Return [x, y] of the center of cell containing provided text 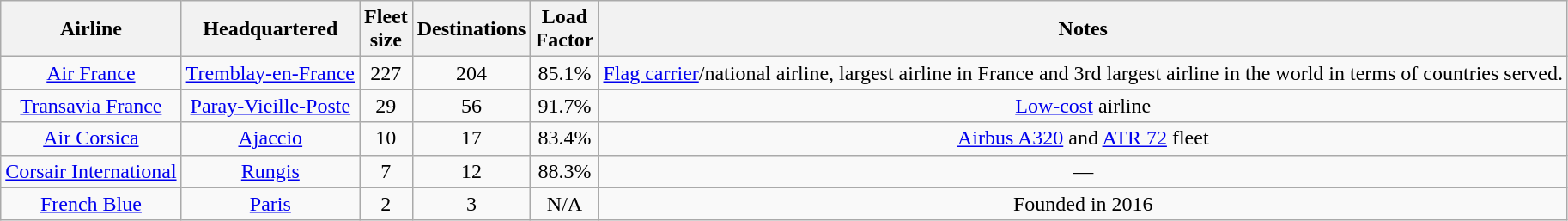
Air Corsica [91, 138]
12 [471, 171]
Transavia France [91, 106]
Ajaccio [270, 138]
Fleet size [386, 29]
56 [471, 106]
French Blue [91, 204]
204 [471, 73]
2 [386, 204]
Tremblay-en-France [270, 73]
Founded in 2016 [1083, 204]
Airline [91, 29]
91.7% [565, 106]
— [1083, 171]
Corsair International [91, 171]
227 [386, 73]
29 [386, 106]
83.4% [565, 138]
Low-cost airline [1083, 106]
Air France [91, 73]
Airbus A320 and ATR 72 fleet [1083, 138]
Paris [270, 204]
Rungis [270, 171]
88.3% [565, 171]
17 [471, 138]
3 [471, 204]
Notes [1083, 29]
10 [386, 138]
N/A [565, 204]
Destinations [471, 29]
Headquartered [270, 29]
85.1% [565, 73]
7 [386, 171]
Paray-Vieille-Poste [270, 106]
Flag carrier/national airline, largest airline in France and 3rd largest airline in the world in terms of countries served. [1083, 73]
Load Factor [565, 29]
